Find where the given text appears and provide that cell's center as (X, Y) coordinate. 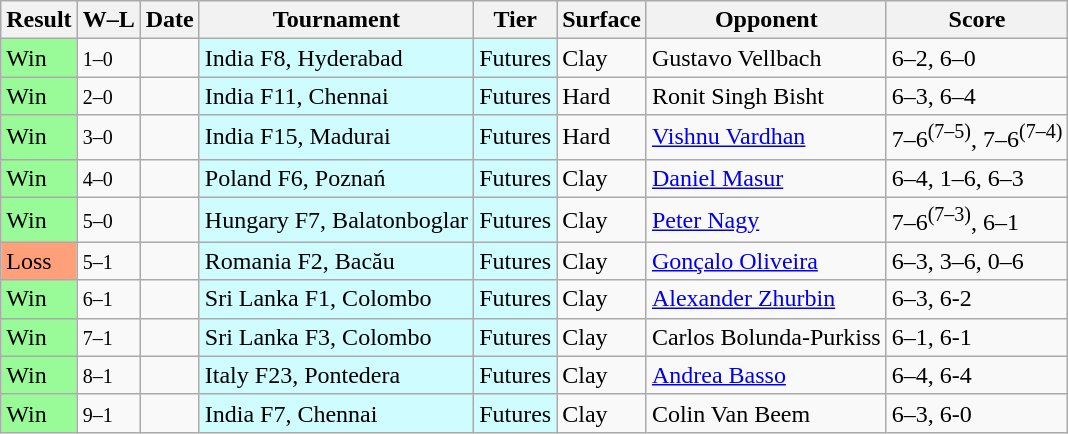
Date (170, 20)
Gustavo Vellbach (766, 58)
6–4, 1–6, 6–3 (977, 178)
1–0 (108, 58)
6–1 (108, 299)
7–6(7–3), 6–1 (977, 220)
India F11, Chennai (336, 96)
Tournament (336, 20)
Andrea Basso (766, 375)
Italy F23, Pontedera (336, 375)
Alexander Zhurbin (766, 299)
Poland F6, Poznań (336, 178)
Ronit Singh Bisht (766, 96)
6–2, 6–0 (977, 58)
6–3, 3–6, 0–6 (977, 261)
7–6(7–5), 7–6(7–4) (977, 138)
Hungary F7, Balatonboglar (336, 220)
Sri Lanka F1, Colombo (336, 299)
6–3, 6-0 (977, 413)
Daniel Masur (766, 178)
6–4, 6-4 (977, 375)
Opponent (766, 20)
Carlos Bolunda-Purkiss (766, 337)
Result (39, 20)
2–0 (108, 96)
W–L (108, 20)
3–0 (108, 138)
Sri Lanka F3, Colombo (336, 337)
Romania F2, Bacău (336, 261)
5–0 (108, 220)
Colin Van Beem (766, 413)
India F15, Madurai (336, 138)
Vishnu Vardhan (766, 138)
6–3, 6-2 (977, 299)
6–3, 6–4 (977, 96)
7–1 (108, 337)
6–1, 6-1 (977, 337)
Tier (516, 20)
Peter Nagy (766, 220)
India F8, Hyderabad (336, 58)
8–1 (108, 375)
5–1 (108, 261)
Gonçalo Oliveira (766, 261)
9–1 (108, 413)
India F7, Chennai (336, 413)
Score (977, 20)
4–0 (108, 178)
Surface (602, 20)
Loss (39, 261)
